Find where the given text appears and provide that cell's center as (x, y) coordinate. 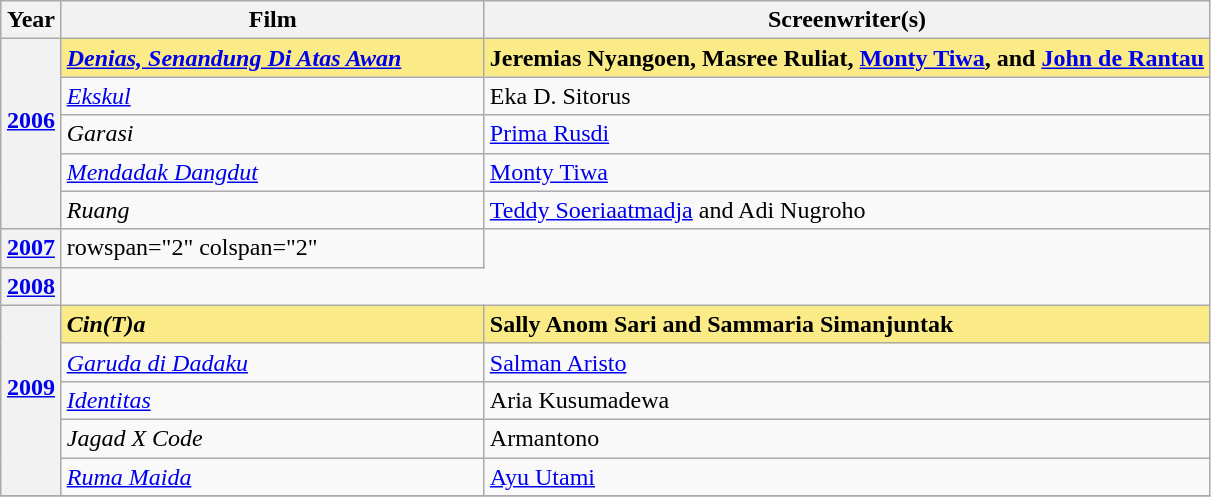
Aria Kusumadewa (846, 400)
Eka D. Sitorus (846, 96)
Screenwriter(s) (846, 20)
2008 (31, 286)
2009 (31, 400)
Ruma Maida (272, 477)
Garasi (272, 134)
Year (31, 20)
rowspan="2" colspan="2" (272, 248)
Teddy Soeriaatmadja and Adi Nugroho (846, 210)
Jagad X Code (272, 438)
Sally Anom Sari and Sammaria Simanjuntak (846, 324)
Salman Aristo (846, 362)
Ekskul (272, 96)
Prima Rusdi (846, 134)
2007 (31, 248)
Mendadak Dangdut (272, 172)
Ruang (272, 210)
Identitas (272, 400)
Cin(T)a (272, 324)
Ayu Utami (846, 477)
Denias, Senandung Di Atas Awan (272, 58)
2006 (31, 134)
Film (272, 20)
Garuda di Dadaku (272, 362)
Jeremias Nyangoen, Masree Ruliat, Monty Tiwa, and John de Rantau (846, 58)
Monty Tiwa (846, 172)
Armantono (846, 438)
